Return the [x, y] coordinate for the center point of the cell that contains the specified text.  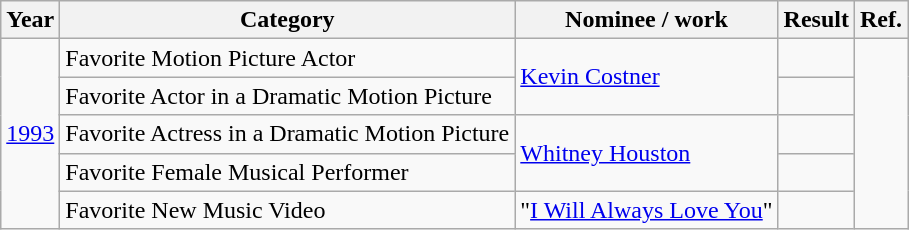
"I Will Always Love You" [646, 210]
Result [816, 20]
Year [30, 20]
Category [288, 20]
Whitney Houston [646, 153]
Favorite New Music Video [288, 210]
Ref. [880, 20]
Nominee / work [646, 20]
Favorite Actress in a Dramatic Motion Picture [288, 134]
Kevin Costner [646, 77]
Favorite Motion Picture Actor [288, 58]
1993 [30, 134]
Favorite Female Musical Performer [288, 172]
Favorite Actor in a Dramatic Motion Picture [288, 96]
